Capture the cell that displays the provided text and extract its [x, y] central coordinate. 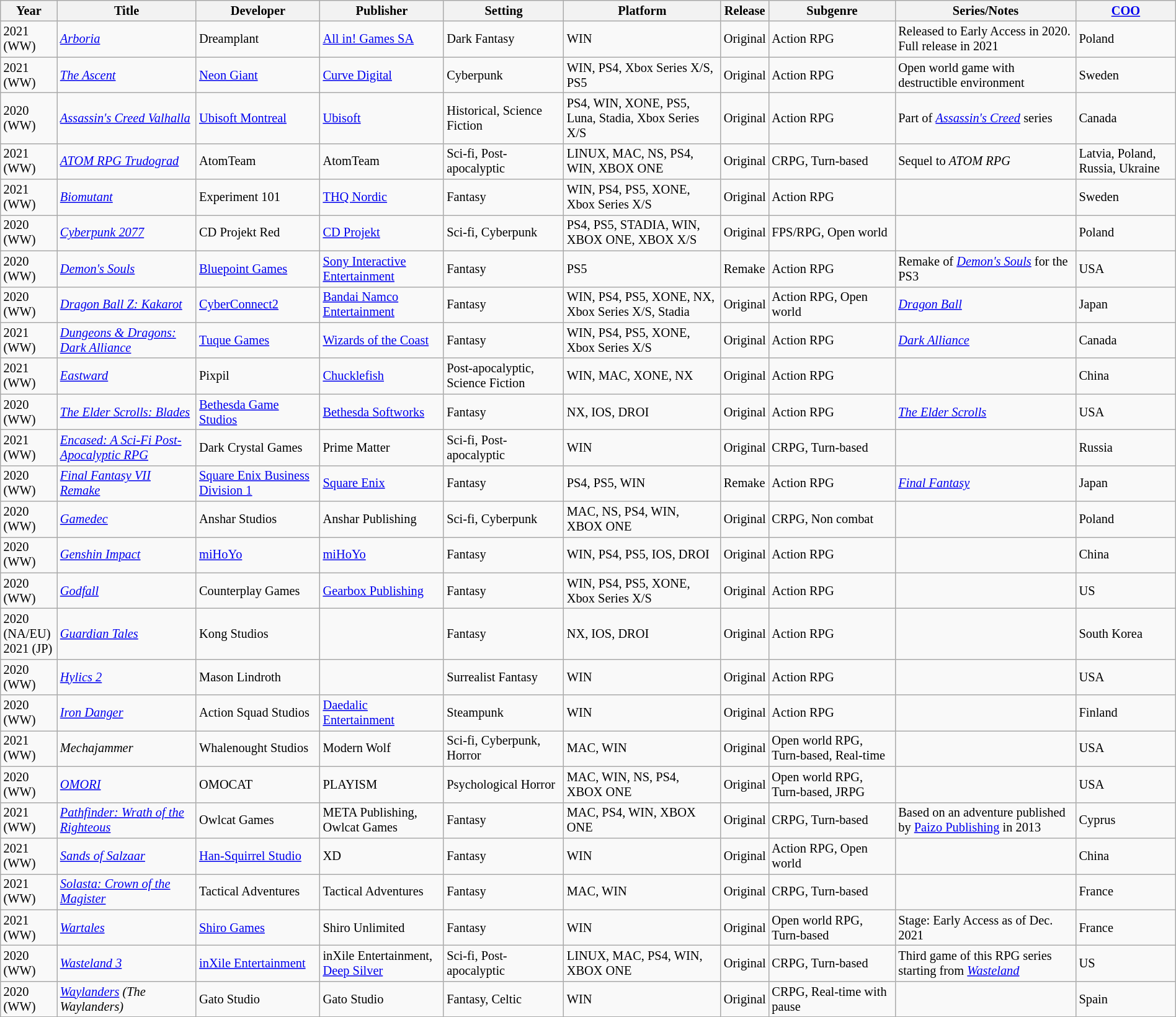
META Publishing, Owlcat Games [382, 820]
Wasteland 3 [127, 963]
MAC, NS, PS4, WIN, XBOX ONE [643, 519]
The Elder Scrolls: Blades [127, 412]
Ubisoft [382, 118]
Year [29, 11]
ATOM RPG Trudograd [127, 161]
OMORI [127, 784]
Action Squad Studios [258, 713]
WIN, PS4, Xbox Series X/S, PS5 [643, 75]
FPS/RPG, Open world [832, 233]
WIN, PS4, PS5, XONE, NX, Xbox Series X/S, Stadia [643, 305]
The Ascent [127, 75]
Spain [1126, 999]
Open world RPG, Turn-based, JRPG [832, 784]
Mason Lindroth [258, 677]
Bethesda Game Studios [258, 412]
Dungeons & Dragons: Dark Alliance [127, 340]
PS4, WIN, XONE, PS5, Luna, Stadia, Xbox Series X/S [643, 118]
Guardian Tales [127, 634]
Steampunk [504, 713]
Square Enix [382, 483]
Dragon Ball Z: Kakarot [127, 305]
Pathfinder: Wrath of the Righteous [127, 820]
CRPG, Real-time with pause [832, 999]
Neon Giant [258, 75]
LINUX, MAC, NS, PS4, WIN, XBOX ONE [643, 161]
Ubisoft Montreal [258, 118]
Chucklefish [382, 376]
Whalenought Studios [258, 748]
inXile Entertainment [258, 963]
Cyprus [1126, 820]
Shiro Unlimited [382, 928]
COO [1126, 11]
MAC, WIN, NS, PS4, XBOX ONE [643, 784]
Historical, Science Fiction [504, 118]
Assassin's Creed Valhalla [127, 118]
South Korea [1126, 634]
Released to Early Access in 2020. Full release in 2021 [985, 39]
Cyberpunk [504, 75]
Bandai Namco Entertainment [382, 305]
Sony Interactive Entertainment [382, 269]
Dragon Ball [985, 305]
Arboria [127, 39]
Encased: A Sci-Fi Post-Apocalyptic RPG [127, 447]
Modern Wolf [382, 748]
OMOCAT [258, 784]
Series/Notes [985, 11]
Sci-fi, Cyberpunk, Horror [504, 748]
Post-apocalyptic, Science Fiction [504, 376]
MAC, PS4, WIN, XBOX ONE [643, 820]
Pixpil [258, 376]
Fantasy, Celtic [504, 999]
All in! Games SA [382, 39]
Part of Assassin's Creed series [985, 118]
WIN, PS4, PS5, IOS, DROI [643, 555]
Third game of this RPG series starting from Wasteland [985, 963]
Release [745, 11]
Anshar Studios [258, 519]
Waylanders (The Waylanders) [127, 999]
Mechajammer [127, 748]
inXile Entertainment, Deep Silver [382, 963]
Iron Danger [127, 713]
Kong Studios [258, 634]
Curve Digital [382, 75]
THQ Nordic [382, 197]
Psychological Horror [504, 784]
PS4, PS5, WIN [643, 483]
Open world RPG, Turn-based [832, 928]
Bluepoint Games [258, 269]
Wartales [127, 928]
CyberConnect2 [258, 305]
Dark Fantasy [504, 39]
Open world game with destructible environment [985, 75]
Cyberpunk 2077 [127, 233]
Shiro Games [258, 928]
Stage: Early Access as of Dec. 2021 [985, 928]
Publisher [382, 11]
XD [382, 856]
Demon's Souls [127, 269]
Bethesda Softworks [382, 412]
Sequel to ATOM RPG [985, 161]
Owlcat Games [258, 820]
Open world RPG, Turn-based, Real-time [832, 748]
Tuque Games [258, 340]
Remake of Demon's Souls for the PS3 [985, 269]
Eastward [127, 376]
Gearbox Publishing [382, 591]
Based on an adventure published by Paizo Publishing in 2013 [985, 820]
Square Enix Business Division 1 [258, 483]
CD Projekt [382, 233]
Dark Alliance [985, 340]
Sands of Salzaar [127, 856]
Finland [1126, 713]
Han-Squirrel Studio [258, 856]
PLAYISM [382, 784]
Counterplay Games [258, 591]
Developer [258, 11]
WIN, MAC, XONE, NX [643, 376]
Experiment 101 [258, 197]
LINUX, MAC, PS4, WIN, XBOX ONE [643, 963]
Wizards of the Coast [382, 340]
Russia [1126, 447]
Daedalic Entertainment [382, 713]
Dark Crystal Games [258, 447]
Subgenre [832, 11]
Final Fantasy VII Remake [127, 483]
PS5 [643, 269]
2020 (NA/EU)2021 (JP) [29, 634]
Surrealist Fantasy [504, 677]
Dreamplant [258, 39]
Biomutant [127, 197]
Gamedec [127, 519]
Final Fantasy [985, 483]
Title [127, 11]
Platform [643, 11]
Godfall [127, 591]
Hylics 2 [127, 677]
Latvia, Poland, Russia, Ukraine [1126, 161]
CD Projekt Red [258, 233]
Anshar Publishing [382, 519]
Prime Matter [382, 447]
Solasta: Crown of the Magister [127, 892]
The Elder Scrolls [985, 412]
PS4, PS5, STADIA, WIN, XBOX ONE, XBOX X/S [643, 233]
Genshin Impact [127, 555]
CRPG, Non combat [832, 519]
Setting [504, 11]
